Capture the cell that displays the provided text and extract its [x, y] central coordinate. 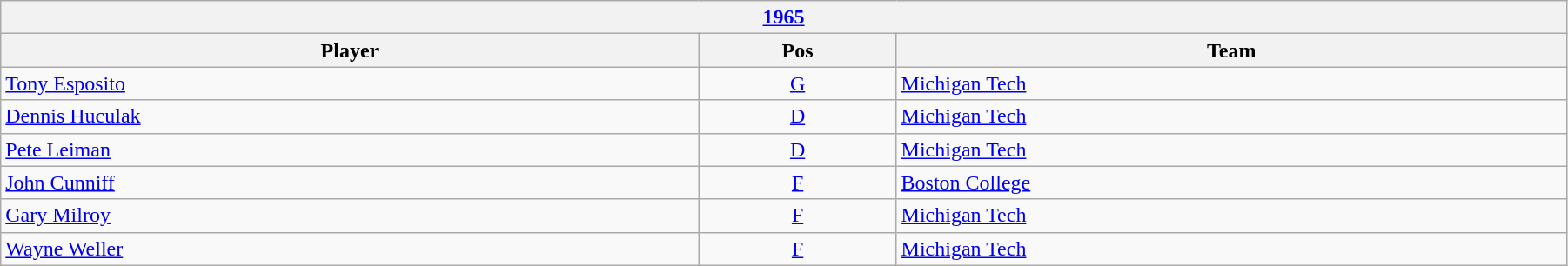
Tony Esposito [350, 83]
G [797, 83]
Dennis Huculak [350, 116]
Pete Leiman [350, 150]
Boston College [1231, 183]
Player [350, 50]
1965 [784, 17]
John Cunniff [350, 183]
Wayne Weller [350, 249]
Pos [797, 50]
Gary Milroy [350, 216]
Team [1231, 50]
